Return the (X, Y) coordinate for the center point of the cell that contains the specified text.  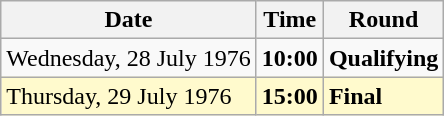
10:00 (290, 58)
Final (383, 96)
Wednesday, 28 July 1976 (129, 58)
Thursday, 29 July 1976 (129, 96)
Time (290, 20)
15:00 (290, 96)
Round (383, 20)
Date (129, 20)
Qualifying (383, 58)
